Pinpoint the cell where the given text exists, returning its [x, y] midpoint coordinate. 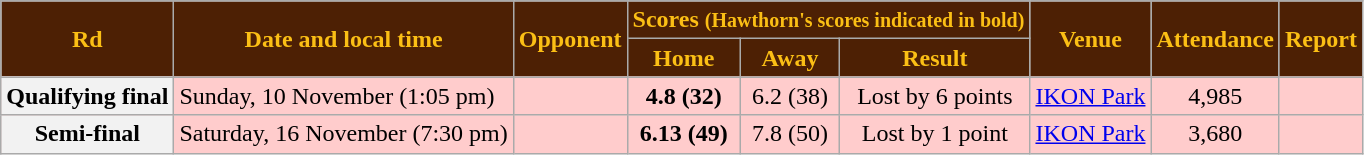
Lost by 1 point [935, 134]
Home [684, 58]
7.8 (50) [790, 134]
Date and local time [344, 39]
Sunday, 10 November (1:05 pm) [344, 96]
Attendance [1215, 39]
Report [1320, 39]
Lost by 6 points [935, 96]
6.13 (49) [684, 134]
Result [935, 58]
Venue [1090, 39]
6.2 (38) [790, 96]
Scores (Hawthorn's scores indicated in bold) [828, 20]
Opponent [570, 39]
Semi-final [88, 134]
4,985 [1215, 96]
Saturday, 16 November (7:30 pm) [344, 134]
Rd [88, 39]
Away [790, 58]
4.8 (32) [684, 96]
3,680 [1215, 134]
Qualifying final [88, 96]
